Provide the [x, y] coordinate of the cell's center where the given text is located.  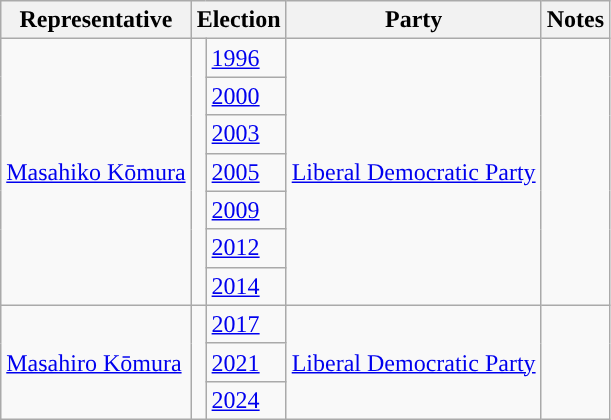
Election [238, 20]
2012 [246, 248]
Notes [575, 20]
Party [414, 20]
1996 [246, 58]
2014 [246, 286]
2005 [246, 172]
2009 [246, 210]
2024 [246, 400]
2021 [246, 362]
2017 [246, 324]
2000 [246, 96]
Masahiro Kōmura [96, 362]
Masahiko Kōmura [96, 172]
2003 [246, 134]
Representative [96, 20]
